Capture the cell that displays the provided text and extract its (x, y) central coordinate. 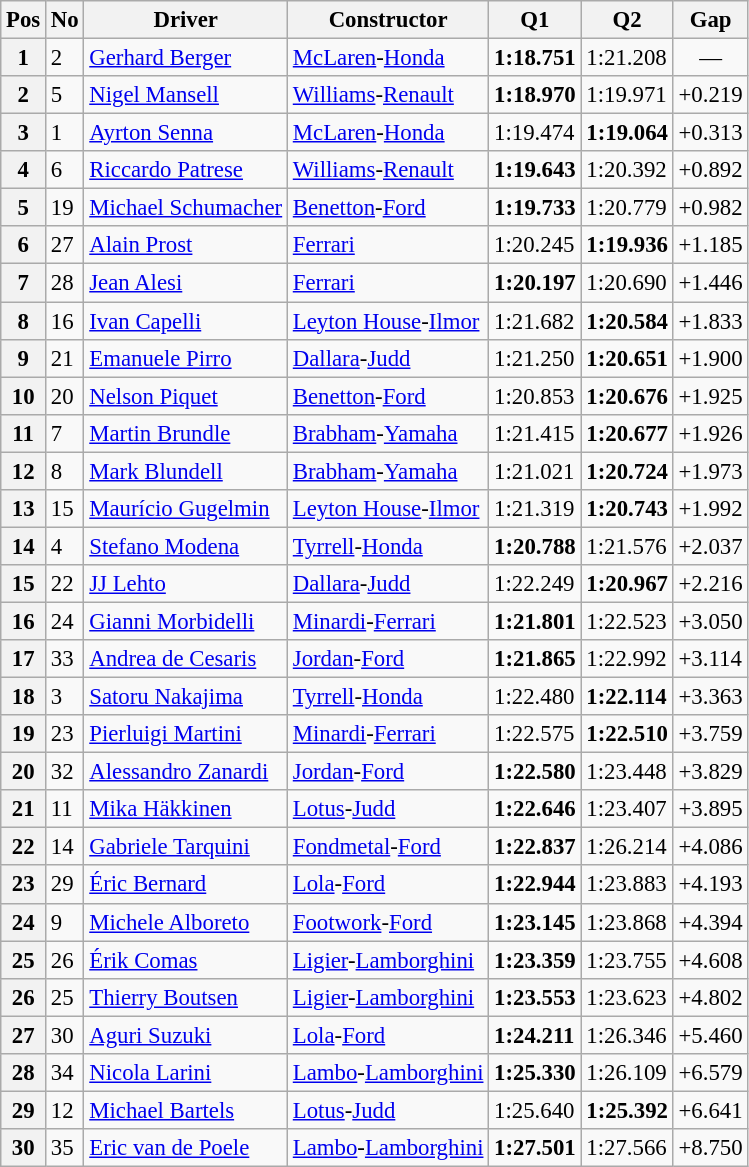
1:20.743 (627, 509)
17 (24, 659)
1:23.868 (627, 922)
1:21.250 (535, 358)
Gap (710, 20)
Gabriele Tarquini (186, 847)
1:20.677 (627, 433)
1:23.448 (627, 772)
1:25.392 (627, 1110)
Thierry Boutsen (186, 997)
Q1 (535, 20)
1:19.936 (627, 245)
Érik Comas (186, 960)
— (710, 58)
18 (24, 697)
+3.363 (710, 697)
35 (65, 1148)
33 (65, 659)
1:22.580 (535, 772)
1:26.346 (627, 1035)
1:24.211 (535, 1035)
1:23.553 (535, 997)
1:23.623 (627, 997)
+3.050 (710, 621)
13 (24, 509)
+1.900 (710, 358)
+5.460 (710, 1035)
+0.892 (710, 170)
+3.114 (710, 659)
Michael Schumacher (186, 208)
1:21.801 (535, 621)
Maurício Gugelmin (186, 509)
1:20.967 (627, 584)
+0.982 (710, 208)
1:21.208 (627, 58)
1:20.197 (535, 283)
Alain Prost (186, 245)
1:20.690 (627, 283)
Ayrton Senna (186, 133)
1:20.584 (627, 321)
1:22.114 (627, 697)
+4.394 (710, 922)
1:25.330 (535, 1073)
+1.185 (710, 245)
+2.037 (710, 546)
+1.925 (710, 396)
1:22.992 (627, 659)
+4.608 (710, 960)
34 (65, 1073)
No (65, 20)
Stefano Modena (186, 546)
1:21.682 (535, 321)
1:22.646 (535, 809)
Nicola Larini (186, 1073)
1:19.064 (627, 133)
Ivan Capelli (186, 321)
1:18.751 (535, 58)
+3.759 (710, 734)
+0.219 (710, 95)
1:23.755 (627, 960)
1:22.575 (535, 734)
Q2 (627, 20)
Emanuele Pirro (186, 358)
Riccardo Patrese (186, 170)
+8.750 (710, 1148)
+6.641 (710, 1110)
Andrea de Cesaris (186, 659)
1:23.145 (535, 922)
1:23.883 (627, 885)
Pos (24, 20)
1:19.643 (535, 170)
+3.829 (710, 772)
32 (65, 772)
JJ Lehto (186, 584)
1:23.359 (535, 960)
Michael Bartels (186, 1110)
1:22.510 (627, 734)
10 (24, 396)
1:27.501 (535, 1148)
Martin Brundle (186, 433)
1:21.319 (535, 509)
1:26.214 (627, 847)
1:23.407 (627, 809)
Constructor (388, 20)
Satoru Nakajima (186, 697)
+6.579 (710, 1073)
Alessandro Zanardi (186, 772)
1:20.788 (535, 546)
+4.086 (710, 847)
1:20.651 (627, 358)
Nigel Mansell (186, 95)
Mika Häkkinen (186, 809)
1:21.865 (535, 659)
1:20.245 (535, 245)
+1.926 (710, 433)
1:18.970 (535, 95)
+4.193 (710, 885)
Nelson Piquet (186, 396)
Gianni Morbidelli (186, 621)
Michele Alboreto (186, 922)
1:19.971 (627, 95)
1:21.021 (535, 471)
1:22.480 (535, 697)
+4.802 (710, 997)
+3.895 (710, 809)
+1.992 (710, 509)
Aguri Suzuki (186, 1035)
1:22.249 (535, 584)
1:20.676 (627, 396)
Pierluigi Martini (186, 734)
1:21.415 (535, 433)
+0.313 (710, 133)
1:19.474 (535, 133)
1:26.109 (627, 1073)
+1.973 (710, 471)
Fondmetal-Ford (388, 847)
+2.216 (710, 584)
1:21.576 (627, 546)
+1.833 (710, 321)
+1.446 (710, 283)
1:27.566 (627, 1148)
Gerhard Berger (186, 58)
Jean Alesi (186, 283)
1:20.853 (535, 396)
1:19.733 (535, 208)
Eric van de Poele (186, 1148)
Mark Blundell (186, 471)
Driver (186, 20)
1:25.640 (535, 1110)
1:22.944 (535, 885)
1:20.392 (627, 170)
1:22.523 (627, 621)
Éric Bernard (186, 885)
1:20.779 (627, 208)
Footwork-Ford (388, 922)
1:20.724 (627, 471)
1:22.837 (535, 847)
